Pinpoint the cell where the given text exists, returning its [X, Y] midpoint coordinate. 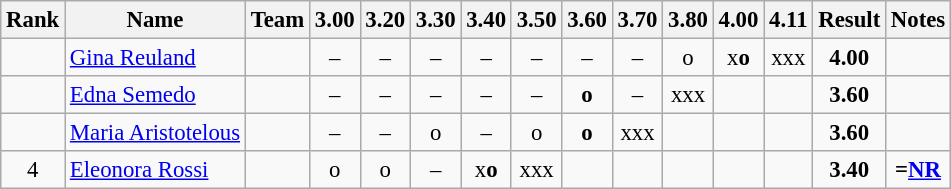
Team [277, 20]
3.30 [435, 20]
Result [850, 20]
=NR [918, 170]
4.11 [788, 20]
3.80 [688, 20]
Name [156, 20]
3.70 [637, 20]
Gina Reuland [156, 58]
Maria Aristotelous [156, 133]
Edna Semedo [156, 95]
3.50 [536, 20]
3.20 [385, 20]
Eleonora Rossi [156, 170]
4 [33, 170]
Notes [918, 20]
Rank [33, 20]
3.00 [335, 20]
